Pinpoint the cell where the given text exists, returning its [X, Y] midpoint coordinate. 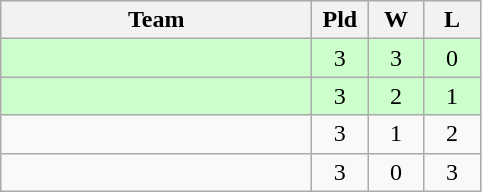
W [396, 20]
Team [156, 20]
Pld [340, 20]
L [452, 20]
